Identify which cell holds the provided text, then report its (X, Y) central coordinate. 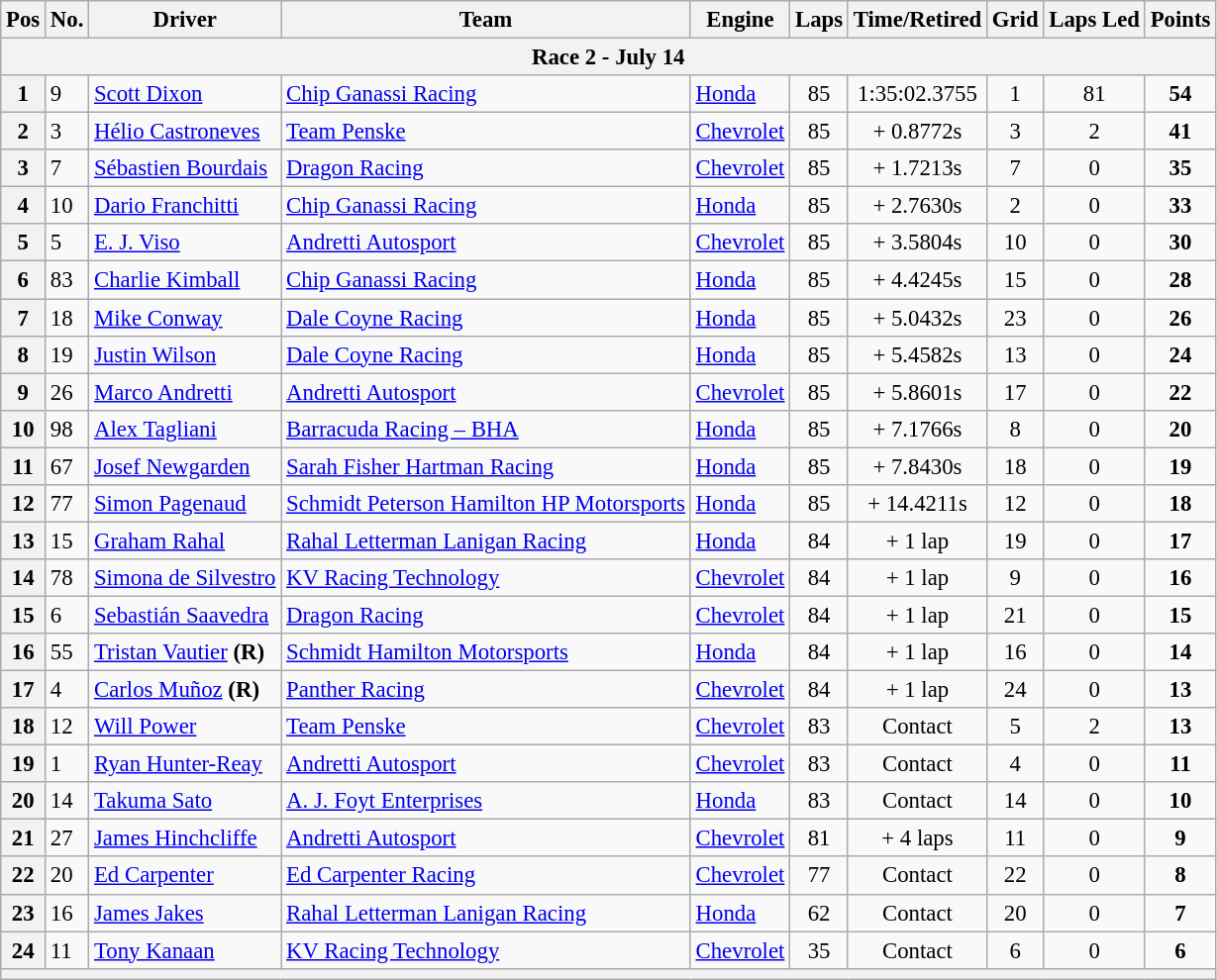
Ryan Hunter-Reay (185, 764)
James Hinchcliffe (185, 838)
78 (67, 578)
Mike Conway (185, 318)
Takuma Sato (185, 801)
62 (820, 913)
+ 5.4582s (917, 354)
Schmidt Peterson Hamilton HP Motorsports (485, 504)
Charlie Kimball (185, 280)
Laps (820, 20)
E. J. Viso (185, 243)
Pos (24, 20)
+ 7.8430s (917, 466)
A. J. Foyt Enterprises (485, 801)
98 (67, 429)
Josef Newgarden (185, 466)
Ed Carpenter Racing (485, 876)
+ 4 laps (917, 838)
Alex Tagliani (185, 429)
Engine (740, 20)
Time/Retired (917, 20)
James Jakes (185, 913)
Tony Kanaan (185, 950)
+ 0.8772s (917, 132)
Scott Dixon (185, 94)
Ed Carpenter (185, 876)
+ 7.1766s (917, 429)
Hélio Castroneves (185, 132)
Points (1180, 20)
Sebastián Saavedra (185, 615)
28 (1180, 280)
+ 4.4245s (917, 280)
55 (67, 652)
Graham Rahal (185, 540)
Simona de Silvestro (185, 578)
1:35:02.3755 (917, 94)
67 (67, 466)
Simon Pagenaud (185, 504)
No. (67, 20)
+ 2.7630s (917, 206)
Driver (185, 20)
Laps Led (1094, 20)
33 (1180, 206)
27 (67, 838)
Sarah Fisher Hartman Racing (485, 466)
+ 5.8601s (917, 392)
Carlos Muñoz (R) (185, 690)
Tristan Vautier (R) (185, 652)
54 (1180, 94)
Justin Wilson (185, 354)
Schmidt Hamilton Motorsports (485, 652)
+ 5.0432s (917, 318)
Will Power (185, 727)
Panther Racing (485, 690)
41 (1180, 132)
+ 3.5804s (917, 243)
+ 1.7213s (917, 168)
Grid (1014, 20)
+ 14.4211s (917, 504)
30 (1180, 243)
Marco Andretti (185, 392)
Barracuda Racing – BHA (485, 429)
Sébastien Bourdais (185, 168)
Dario Franchitti (185, 206)
Race 2 - July 14 (608, 57)
Team (485, 20)
